Capture the cell that displays the provided text and extract its (x, y) central coordinate. 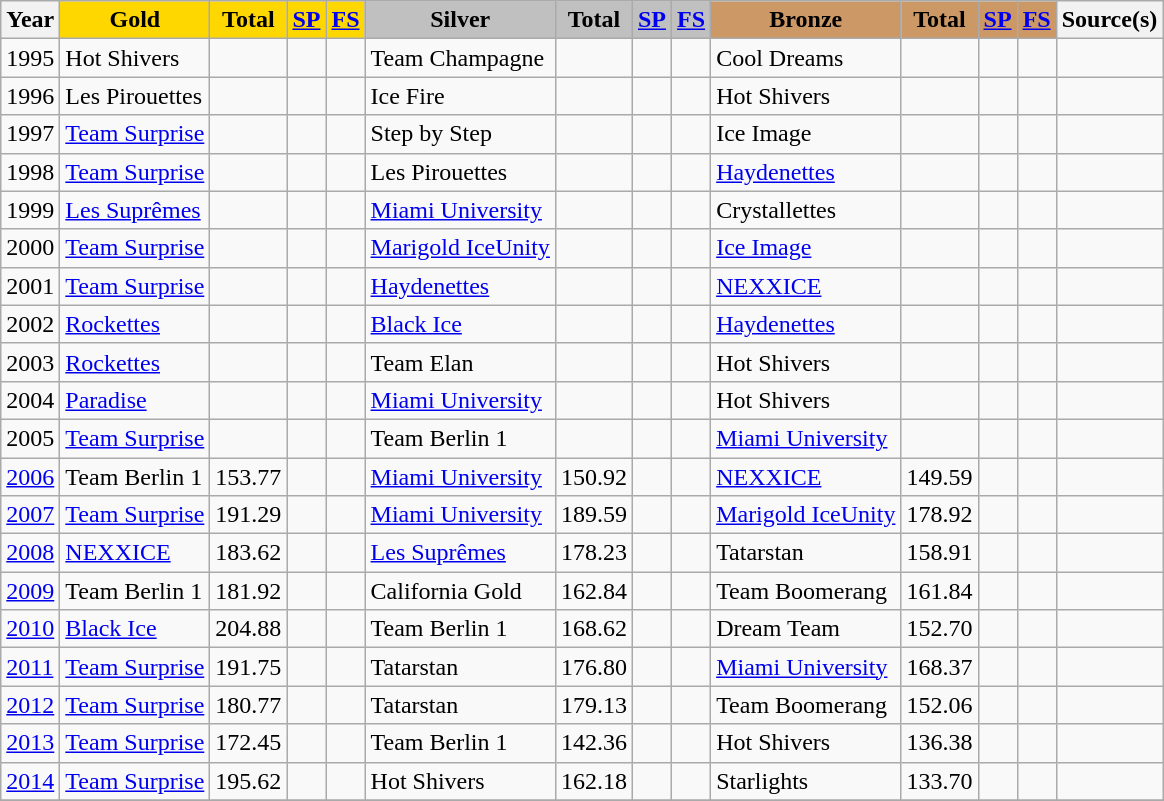
Ice Fire (460, 96)
133.70 (940, 781)
2010 (30, 629)
2011 (30, 667)
168.37 (940, 667)
Silver (460, 20)
2001 (30, 286)
2014 (30, 781)
191.75 (248, 667)
183.62 (248, 553)
2012 (30, 705)
179.13 (594, 705)
189.59 (594, 515)
2013 (30, 743)
178.92 (940, 515)
Paradise (135, 400)
176.80 (594, 667)
Year (30, 20)
1996 (30, 96)
2000 (30, 248)
161.84 (940, 591)
2006 (30, 477)
150.92 (594, 477)
149.59 (940, 477)
Source(s) (1110, 20)
136.38 (940, 743)
1999 (30, 210)
Team Champagne (460, 58)
204.88 (248, 629)
California Gold (460, 591)
180.77 (248, 705)
172.45 (248, 743)
2004 (30, 400)
Starlights (806, 781)
2005 (30, 438)
152.70 (940, 629)
195.62 (248, 781)
Dream Team (806, 629)
Crystallettes (806, 210)
162.18 (594, 781)
178.23 (594, 553)
2002 (30, 324)
191.29 (248, 515)
Step by Step (460, 134)
2008 (30, 553)
1997 (30, 134)
168.62 (594, 629)
153.77 (248, 477)
Bronze (806, 20)
Cool Dreams (806, 58)
181.92 (248, 591)
1998 (30, 172)
Gold (135, 20)
2009 (30, 591)
Team Elan (460, 362)
158.91 (940, 553)
162.84 (594, 591)
2003 (30, 362)
2007 (30, 515)
152.06 (940, 705)
142.36 (594, 743)
1995 (30, 58)
